Detect which cell encompasses the target text, then output its (X, Y) center coordinate. 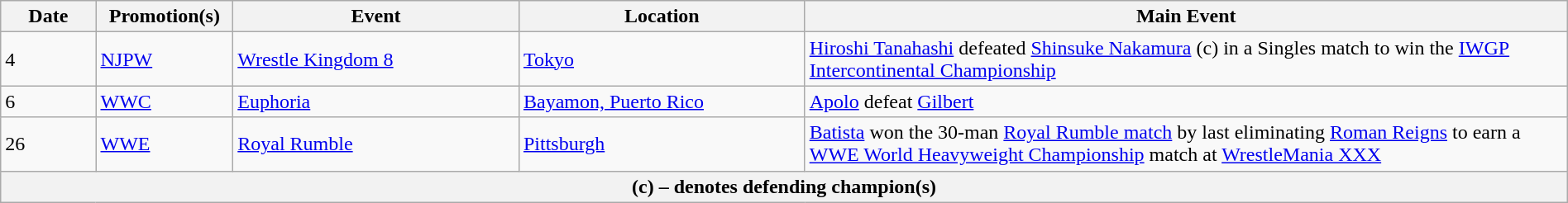
26 (48, 144)
Apolo defeat Gilbert (1186, 101)
Pittsburgh (662, 144)
Event (376, 17)
(c) – denotes defending champion(s) (784, 186)
Main Event (1186, 17)
Wrestle Kingdom 8 (376, 59)
6 (48, 101)
NJPW (165, 59)
Date (48, 17)
Promotion(s) (165, 17)
Tokyo (662, 59)
WWE (165, 144)
4 (48, 59)
WWC (165, 101)
Euphoria (376, 101)
Royal Rumble (376, 144)
Bayamon, Puerto Rico (662, 101)
Location (662, 17)
Batista won the 30-man Royal Rumble match by last eliminating Roman Reigns to earn a WWE World Heavyweight Championship match at WrestleMania XXX (1186, 144)
Hiroshi Tanahashi defeated Shinsuke Nakamura (c) in a Singles match to win the IWGP Intercontinental Championship (1186, 59)
